Capture the cell that displays the provided text and extract its [x, y] central coordinate. 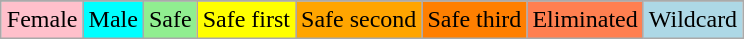
Male [113, 20]
Wildcard [692, 20]
Safe first [246, 20]
Eliminated [585, 20]
Safe third [474, 20]
Safe [170, 20]
Safe second [359, 20]
Female [42, 20]
